From the cell containing the given text, extract its center point as (x, y) coordinate. 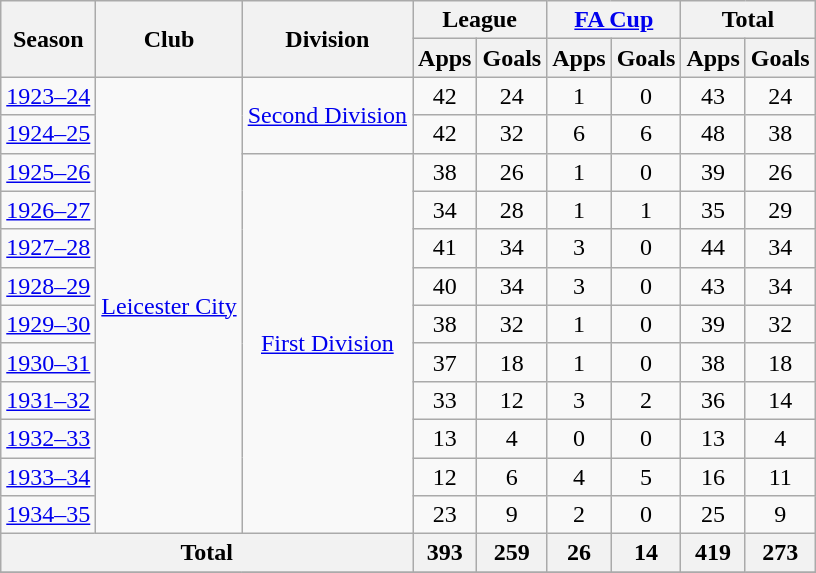
1933–34 (48, 477)
273 (780, 553)
First Division (327, 344)
1928–29 (48, 286)
1926–27 (48, 210)
35 (713, 210)
1931–32 (48, 400)
29 (780, 210)
1927–28 (48, 248)
37 (445, 362)
44 (713, 248)
419 (713, 553)
41 (445, 248)
Division (327, 39)
1932–33 (48, 438)
5 (646, 477)
1925–26 (48, 172)
FA Cup (614, 20)
1930–31 (48, 362)
Second Division (327, 115)
1929–30 (48, 324)
36 (713, 400)
23 (445, 515)
Season (48, 39)
28 (512, 210)
1934–35 (48, 515)
League (480, 20)
16 (713, 477)
1924–25 (48, 134)
40 (445, 286)
1923–24 (48, 96)
393 (445, 553)
259 (512, 553)
11 (780, 477)
Leicester City (169, 306)
Club (169, 39)
25 (713, 515)
33 (445, 400)
48 (713, 134)
